Find where the given text appears and provide that cell's center as (x, y) coordinate. 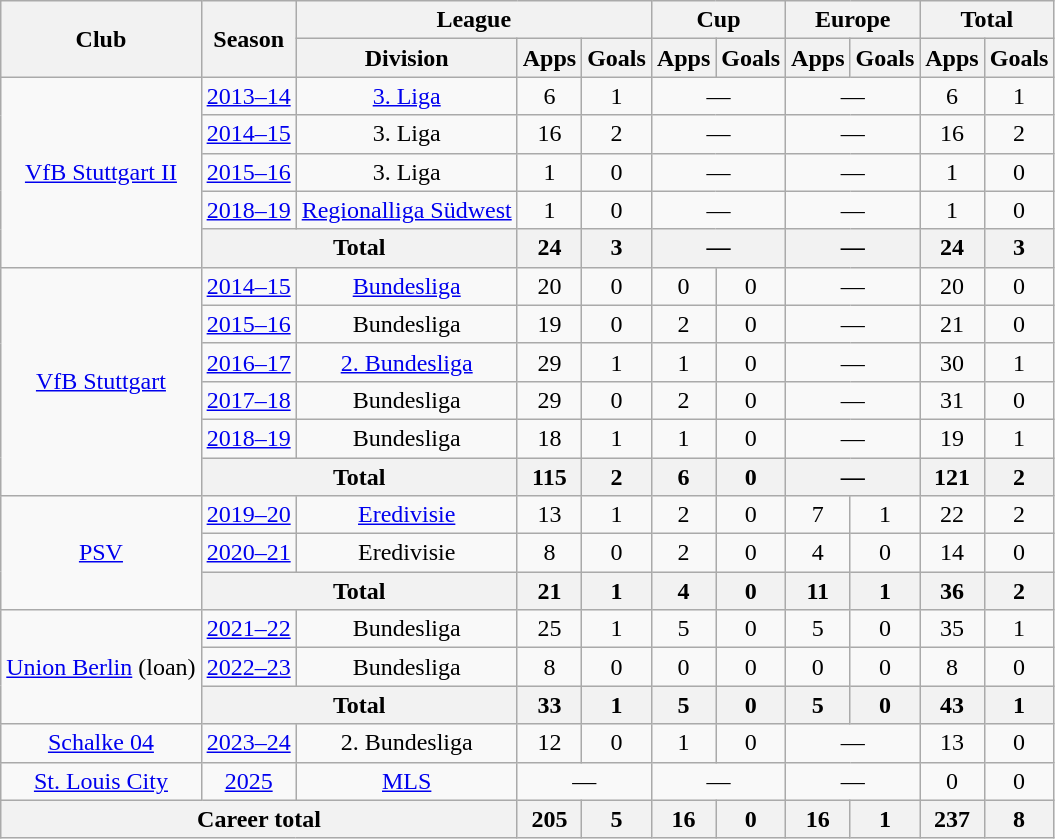
St. Louis City (101, 781)
2019–20 (248, 515)
PSV (101, 553)
Club (101, 39)
Europe (853, 20)
2021–22 (248, 629)
237 (952, 819)
Cup (718, 20)
205 (549, 819)
2020–21 (248, 553)
2025 (248, 781)
Union Berlin (loan) (101, 667)
115 (549, 477)
League (474, 20)
11 (818, 591)
Regionalliga Südwest (406, 210)
Career total (259, 819)
43 (952, 705)
7 (818, 515)
2016–17 (248, 362)
Season (248, 39)
MLS (406, 781)
12 (549, 743)
121 (952, 477)
31 (952, 400)
14 (952, 553)
25 (549, 629)
36 (952, 591)
33 (549, 705)
VfB Stuttgart (101, 381)
Schalke 04 (101, 743)
2023–24 (248, 743)
30 (952, 362)
2022–23 (248, 667)
22 (952, 515)
35 (952, 629)
2017–18 (248, 400)
18 (549, 438)
VfB Stuttgart II (101, 172)
2013–14 (248, 96)
Division (406, 58)
